For the text-containing cell, return its midpoint in [x, y] coordinate format. 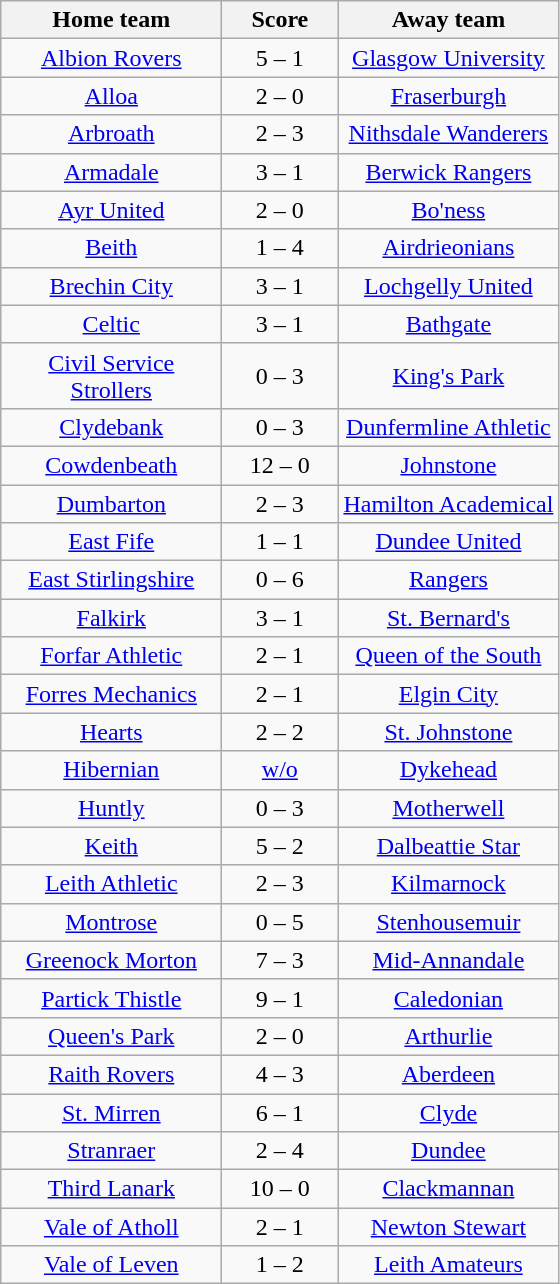
Celtic [112, 324]
Clyde [448, 1113]
Vale of Leven [112, 1265]
0 – 5 [280, 922]
Falkirk [112, 618]
Caledonian [448, 998]
Lochgelly United [448, 286]
Bathgate [448, 324]
Partick Thistle [112, 998]
Brechin City [112, 286]
12 – 0 [280, 465]
Cowdenbeath [112, 465]
Vale of Atholl [112, 1227]
2 – 2 [280, 732]
Leith Amateurs [448, 1265]
Hearts [112, 732]
Arthurlie [448, 1036]
1 – 4 [280, 248]
Leith Athletic [112, 884]
Beith [112, 248]
4 – 3 [280, 1074]
Johnstone [448, 465]
Dunfermline Athletic [448, 427]
Albion Rovers [112, 58]
Kilmarnock [448, 884]
Huntly [112, 808]
Alloa [112, 96]
7 – 3 [280, 960]
2 – 4 [280, 1151]
5 – 2 [280, 846]
Keith [112, 846]
Motherwell [448, 808]
Civil Service Strollers [112, 376]
Glasgow University [448, 58]
9 – 1 [280, 998]
Mid-Annandale [448, 960]
Queen of the South [448, 656]
Home team [112, 20]
Raith Rovers [112, 1074]
Stranraer [112, 1151]
St. Bernard's [448, 618]
Forfar Athletic [112, 656]
Fraserburgh [448, 96]
Dundee [448, 1151]
Hamilton Academical [448, 503]
Dundee United [448, 542]
Away team [448, 20]
Score [280, 20]
Nithsdale Wanderers [448, 134]
Stenhousemuir [448, 922]
King's Park [448, 376]
0 – 6 [280, 580]
Berwick Rangers [448, 172]
w/o [280, 770]
Ayr United [112, 210]
St. Mirren [112, 1113]
East Stirlingshire [112, 580]
6 – 1 [280, 1113]
Clydebank [112, 427]
Montrose [112, 922]
Forres Mechanics [112, 694]
Hibernian [112, 770]
East Fife [112, 542]
Aberdeen [448, 1074]
Elgin City [448, 694]
Newton Stewart [448, 1227]
Clackmannan [448, 1189]
1 – 1 [280, 542]
10 – 0 [280, 1189]
Dalbeattie Star [448, 846]
Queen's Park [112, 1036]
1 – 2 [280, 1265]
Rangers [448, 580]
Bo'ness [448, 210]
Dumbarton [112, 503]
Dykehead [448, 770]
Arbroath [112, 134]
Armadale [112, 172]
Airdrieonians [448, 248]
Third Lanark [112, 1189]
5 – 1 [280, 58]
St. Johnstone [448, 732]
Greenock Morton [112, 960]
